Provide the (x, y) coordinate of the cell's center where the given text is located.  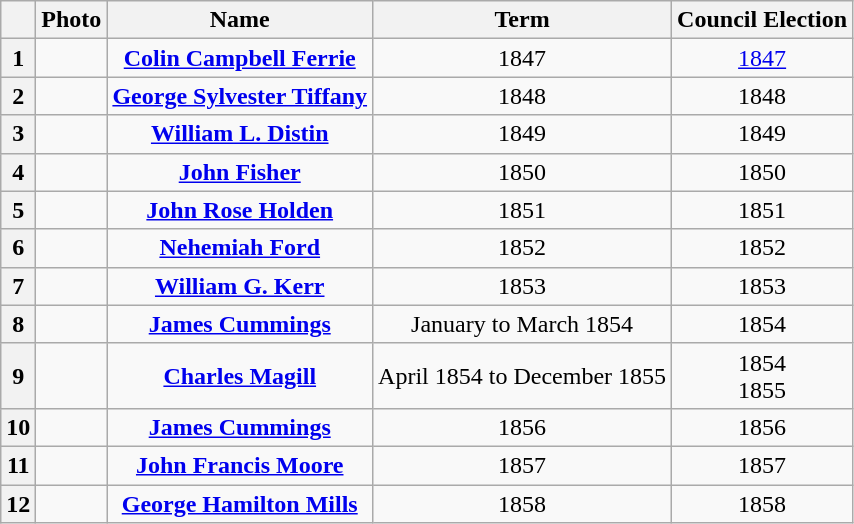
10 (18, 427)
11 (18, 465)
1 (18, 58)
5 (18, 210)
8 (18, 324)
9 (18, 376)
January to March 1854 (522, 324)
Charles Magill (240, 376)
18541855 (762, 376)
George Sylvester Tiffany (240, 96)
7 (18, 286)
Council Election (762, 20)
Colin Campbell Ferrie (240, 58)
John Fisher (240, 172)
Name (240, 20)
William L. Distin (240, 134)
Nehemiah Ford (240, 248)
John Rose Holden (240, 210)
4 (18, 172)
1854 (762, 324)
Photo (72, 20)
William G. Kerr (240, 286)
3 (18, 134)
George Hamilton Mills (240, 503)
6 (18, 248)
April 1854 to December 1855 (522, 376)
12 (18, 503)
Term (522, 20)
John Francis Moore (240, 465)
2 (18, 96)
